Output the (X, Y) coordinate of the center of the cell containing the given text.  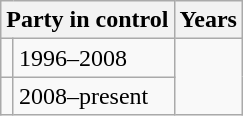
1996–2008 (94, 58)
Party in control (88, 20)
Years (208, 20)
2008–present (94, 96)
